Find where the given text appears and provide that cell's center as [x, y] coordinate. 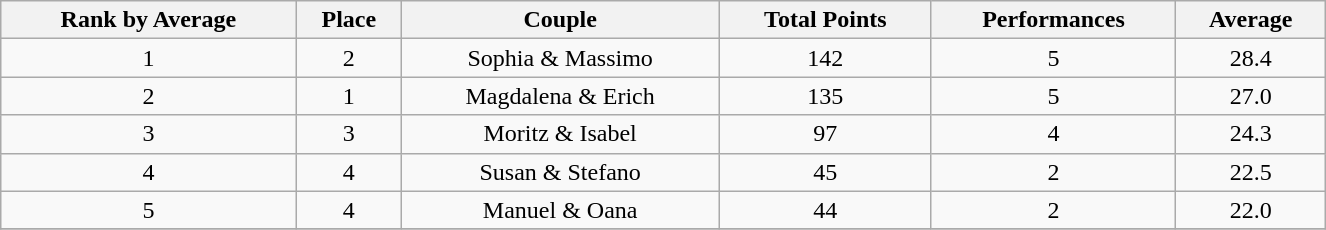
Rank by Average [148, 20]
Magdalena & Erich [560, 96]
142 [825, 58]
22.5 [1251, 172]
97 [825, 134]
Sophia & Massimo [560, 58]
Average [1251, 20]
Total Points [825, 20]
45 [825, 172]
Susan & Stefano [560, 172]
Place [349, 20]
22.0 [1251, 210]
44 [825, 210]
27.0 [1251, 96]
Performances [1053, 20]
135 [825, 96]
Couple [560, 20]
24.3 [1251, 134]
28.4 [1251, 58]
Moritz & Isabel [560, 134]
Manuel & Oana [560, 210]
